Identify which cell holds the provided text, then report its (x, y) central coordinate. 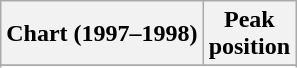
Peakposition (249, 34)
Chart (1997–1998) (102, 34)
